Provide the (x, y) coordinate of the cell's center where the given text is located.  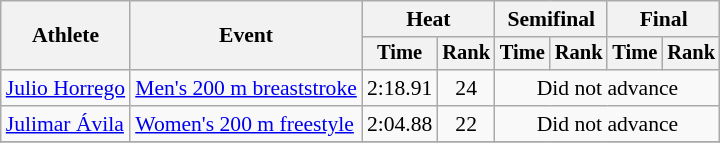
Athlete (66, 36)
Julimar Ávila (66, 124)
Semifinal (551, 19)
24 (466, 88)
Final (663, 19)
22 (466, 124)
Event (246, 36)
Julio Horrego (66, 88)
Heat (428, 19)
2:18.91 (400, 88)
Men's 200 m breaststroke (246, 88)
2:04.88 (400, 124)
Women's 200 m freestyle (246, 124)
